Output the (X, Y) coordinate of the center of the cell containing the given text.  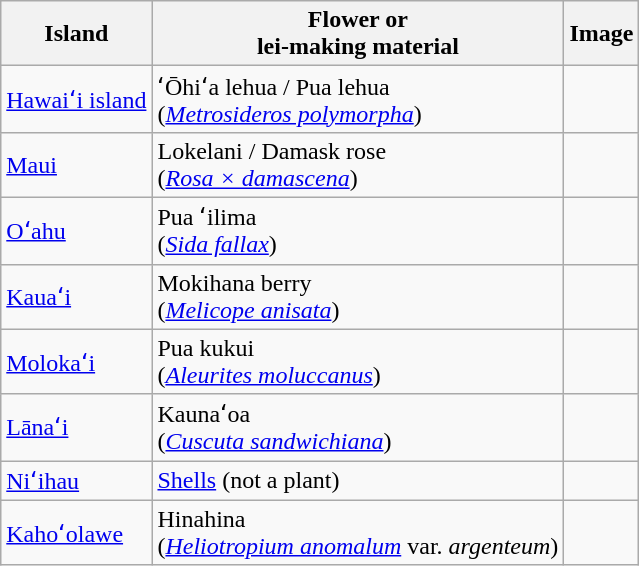
ʻŌhiʻa lehua / Pua lehua(Metrosideros polymorpha) (358, 100)
Pua kukui(Aleurites moluccanus) (358, 362)
Hinahina(Heliotropium anomalum var. argenteum) (358, 532)
Image (602, 34)
Molokaʻi (76, 362)
Shells (not a plant) (358, 481)
Niʻihau (76, 481)
Island (76, 34)
Mokihana berry(Melicope anisata) (358, 296)
Maui (76, 164)
Kahoʻolawe (76, 532)
Hawaiʻi island (76, 100)
Kauaʻi (76, 296)
Lānaʻi (76, 428)
Pua ʻilima(Sida fallax) (358, 230)
Flower or lei-making material (358, 34)
Oʻahu (76, 230)
Lokelani / Damask rose(Rosa × damascena) (358, 164)
Kaunaʻoa(Cuscuta sandwichiana) (358, 428)
